Pinpoint the cell where the given text exists, returning its (X, Y) midpoint coordinate. 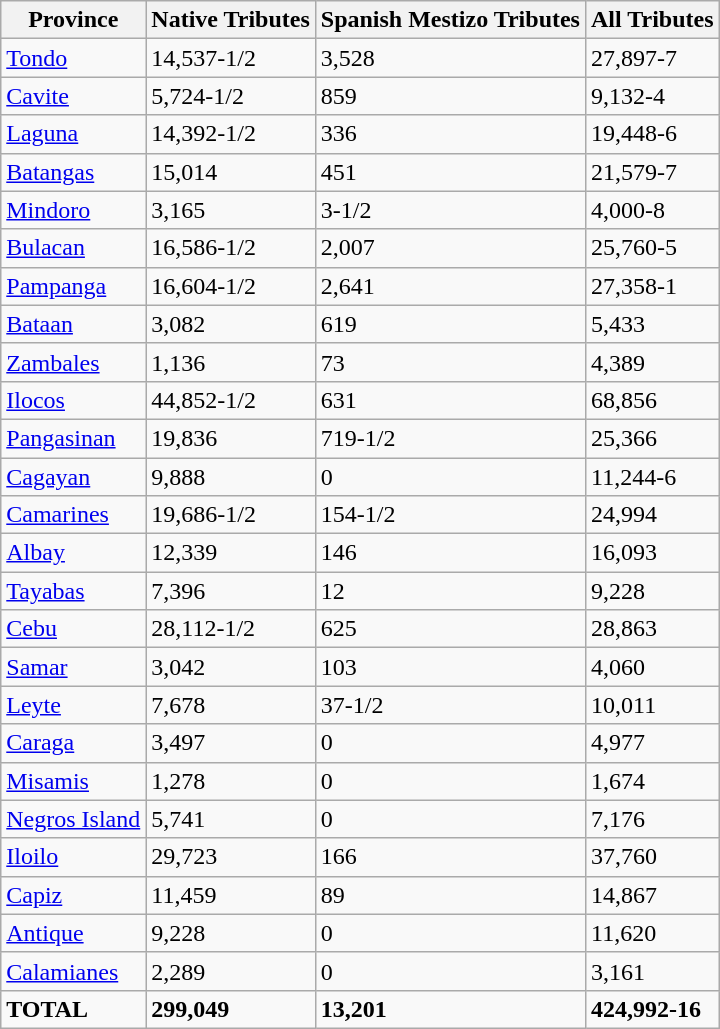
Caraga (74, 743)
625 (450, 629)
24,994 (652, 515)
28,863 (652, 629)
11,459 (231, 895)
Negros Island (74, 819)
Zambales (74, 362)
5,433 (652, 324)
14,867 (652, 895)
Ilocos (74, 400)
Cebu (74, 629)
Antique (74, 933)
Pangasinan (74, 438)
29,723 (231, 857)
10,011 (652, 705)
Camarines (74, 515)
TOTAL (74, 1009)
7,176 (652, 819)
451 (450, 172)
19,836 (231, 438)
16,093 (652, 553)
Mindoro (74, 210)
Cavite (74, 96)
146 (450, 553)
89 (450, 895)
Tayabas (74, 591)
9,888 (231, 477)
2,007 (450, 248)
Tondo (74, 58)
3,165 (231, 210)
68,856 (652, 400)
Laguna (74, 134)
27,897-7 (652, 58)
27,358-1 (652, 286)
Misamis (74, 781)
Iloilo (74, 857)
28,112-1/2 (231, 629)
73 (450, 362)
21,579-7 (652, 172)
4,389 (652, 362)
All Tributes (652, 20)
631 (450, 400)
2,641 (450, 286)
3,497 (231, 743)
5,724-1/2 (231, 96)
3,161 (652, 971)
25,366 (652, 438)
859 (450, 96)
19,686-1/2 (231, 515)
12,339 (231, 553)
37,760 (652, 857)
37-1/2 (450, 705)
619 (450, 324)
14,392-1/2 (231, 134)
1,674 (652, 781)
3,528 (450, 58)
719-1/2 (450, 438)
166 (450, 857)
4,060 (652, 667)
11,244-6 (652, 477)
Leyte (74, 705)
3-1/2 (450, 210)
Pampanga (74, 286)
336 (450, 134)
13,201 (450, 1009)
Calamianes (74, 971)
Batangas (74, 172)
16,604-1/2 (231, 286)
14,537-1/2 (231, 58)
5,741 (231, 819)
Samar (74, 667)
7,678 (231, 705)
25,760-5 (652, 248)
9,132-4 (652, 96)
Native Tributes (231, 20)
11,620 (652, 933)
4,977 (652, 743)
16,586-1/2 (231, 248)
12 (450, 591)
Bulacan (74, 248)
Province (74, 20)
4,000-8 (652, 210)
2,289 (231, 971)
154-1/2 (450, 515)
424,992-16 (652, 1009)
19,448-6 (652, 134)
1,278 (231, 781)
Spanish Mestizo Tributes (450, 20)
44,852-1/2 (231, 400)
3,042 (231, 667)
1,136 (231, 362)
103 (450, 667)
15,014 (231, 172)
7,396 (231, 591)
Bataan (74, 324)
Capiz (74, 895)
299,049 (231, 1009)
3,082 (231, 324)
Albay (74, 553)
Cagayan (74, 477)
